Pinpoint the cell where the given text exists, returning its [x, y] midpoint coordinate. 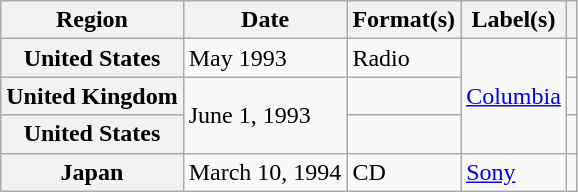
Format(s) [404, 20]
Region [92, 20]
June 1, 1993 [265, 115]
Sony [514, 172]
Radio [404, 58]
Date [265, 20]
Columbia [514, 96]
Japan [92, 172]
United Kingdom [92, 96]
May 1993 [265, 58]
Label(s) [514, 20]
March 10, 1994 [265, 172]
CD [404, 172]
